Detect which cell encompasses the target text, then output its [X, Y] center coordinate. 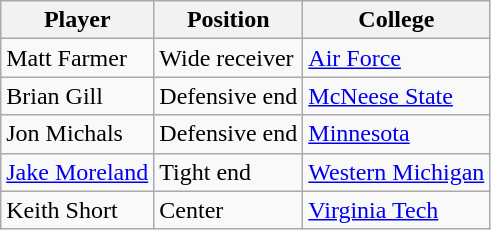
Jon Michals [78, 134]
Keith Short [78, 210]
Matt Farmer [78, 58]
Western Michigan [396, 172]
Virginia Tech [396, 210]
Air Force [396, 58]
College [396, 20]
Position [228, 20]
McNeese State [396, 96]
Tight end [228, 172]
Center [228, 210]
Brian Gill [78, 96]
Player [78, 20]
Jake Moreland [78, 172]
Wide receiver [228, 58]
Minnesota [396, 134]
